Find where the given text appears and provide that cell's center as [x, y] coordinate. 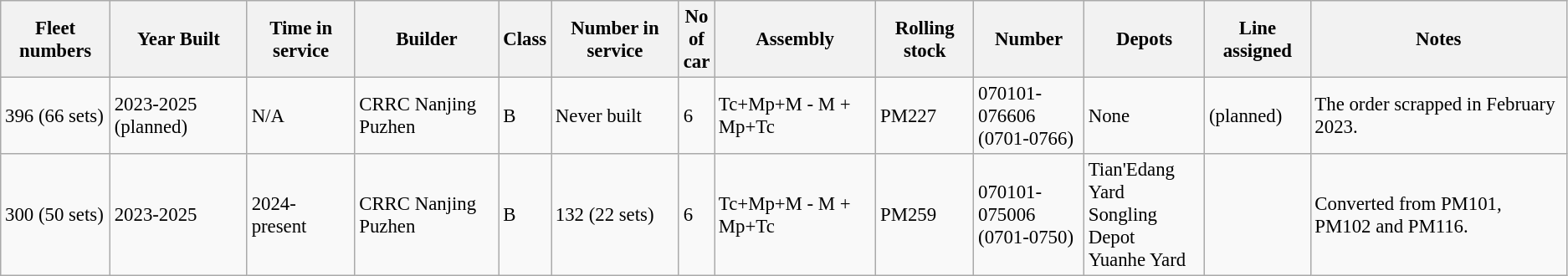
Class [525, 39]
132 (22 sets) [616, 215]
(planned) [1258, 116]
No of car [696, 39]
2024-present [301, 215]
Notes [1438, 39]
Number [1029, 39]
Tian'Edang YardSongling DepotYuanhe Yard [1144, 215]
2023-2025 (planned) [178, 116]
Builder [427, 39]
070101-075006(0701-0750) [1029, 215]
Rolling stock [925, 39]
Fleet numbers [55, 39]
None [1144, 116]
The order scrapped in February 2023. [1438, 116]
2023-2025 [178, 215]
070101-076606(0701-0766) [1029, 116]
300 (50 sets) [55, 215]
Year Built [178, 39]
Depots [1144, 39]
PM259 [925, 215]
Time in service [301, 39]
PM227 [925, 116]
N/A [301, 116]
Line assigned [1258, 39]
Never built [616, 116]
Number in service [616, 39]
396 (66 sets) [55, 116]
Assembly [795, 39]
Converted from PM101, PM102 and PM116. [1438, 215]
